Identify which cell holds the provided text, then report its (x, y) central coordinate. 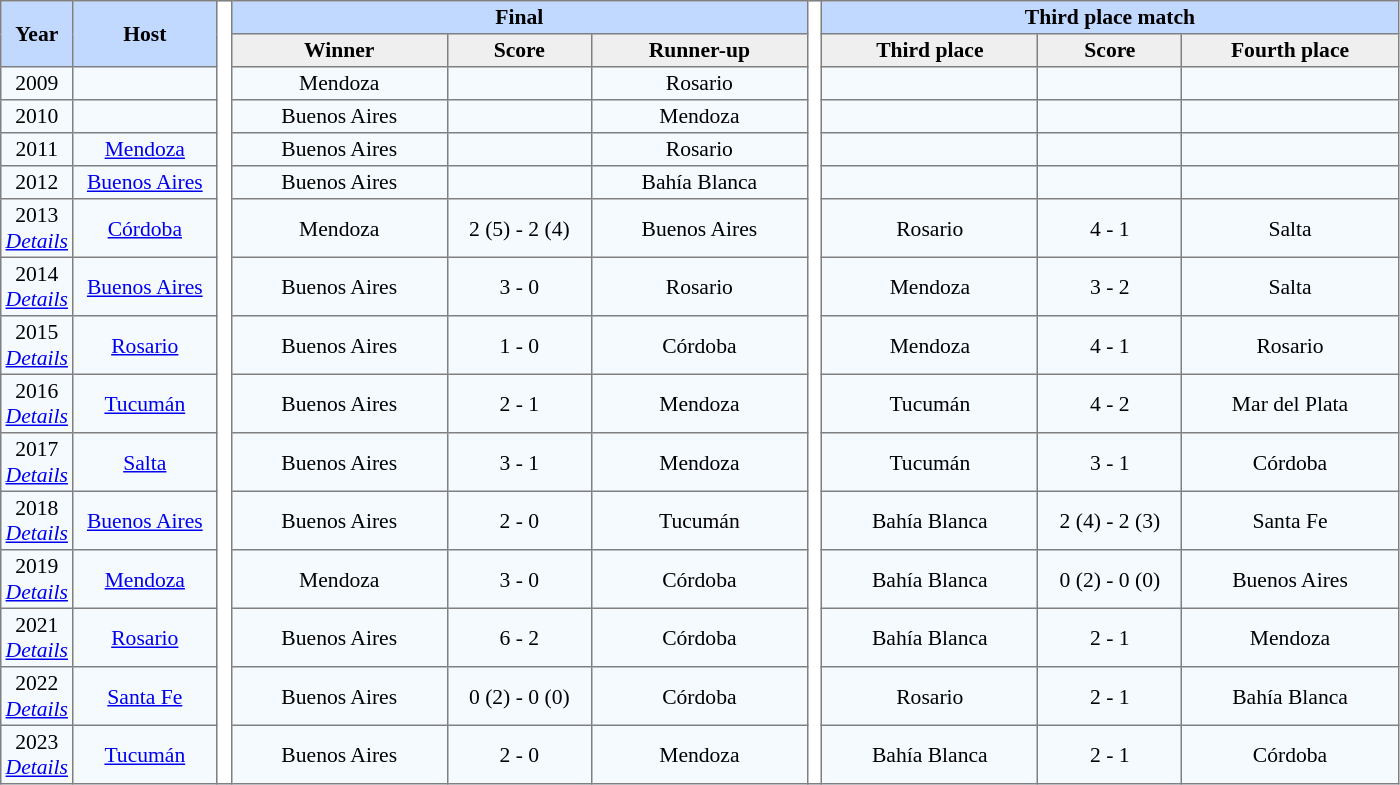
2021 Details (37, 637)
2017 Details (37, 462)
2 (4) - 2 (3) (1110, 520)
Third place match (1110, 18)
2012 (37, 182)
3 - 2 (1110, 286)
2022 Details (37, 696)
Winner (339, 50)
Mar del Plata (1290, 403)
2019 Details (37, 579)
2010 (37, 116)
2014 Details (37, 286)
2018 Details (37, 520)
2011 (37, 150)
2013 Details (37, 228)
4 - 2 (1110, 403)
Runner-up (699, 50)
2016 Details (37, 403)
1 - 0 (519, 345)
2023 Details (37, 754)
2 (5) - 2 (4) (519, 228)
Host (145, 34)
Third place (930, 50)
6 - 2 (519, 637)
2009 (37, 84)
Fourth place (1290, 50)
Final (519, 18)
2015 Details (37, 345)
Year (37, 34)
